Capture the cell that displays the provided text and extract its [x, y] central coordinate. 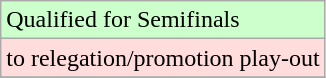
Qualified for Semifinals [163, 20]
to relegation/promotion play-out [163, 58]
